Find where the given text appears and provide that cell's center as [x, y] coordinate. 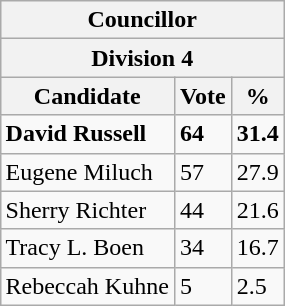
% [258, 96]
16.7 [258, 248]
Rebeccah Kuhne [87, 286]
Tracy L. Boen [87, 248]
21.6 [258, 210]
44 [202, 210]
Councillor [142, 20]
31.4 [258, 134]
5 [202, 286]
Sherry Richter [87, 210]
34 [202, 248]
Vote [202, 96]
2.5 [258, 286]
Candidate [87, 96]
Division 4 [142, 58]
64 [202, 134]
57 [202, 172]
27.9 [258, 172]
Eugene Miluch [87, 172]
David Russell [87, 134]
